For the text-containing cell, return its midpoint in [X, Y] coordinate format. 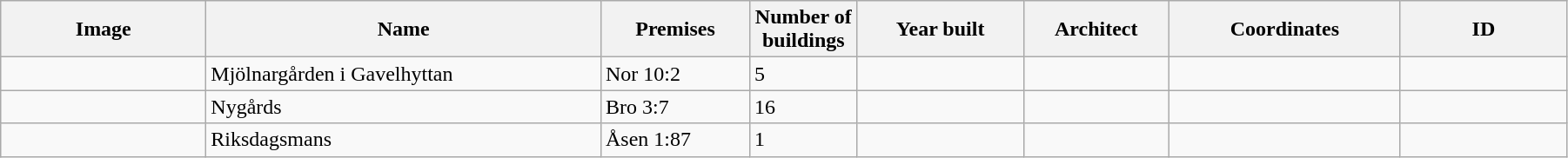
Premises [675, 30]
Architect [1096, 30]
16 [804, 107]
Number ofbuildings [804, 30]
Mjölnargården i Gavelhyttan [404, 74]
Coordinates [1284, 30]
Nygårds [404, 107]
Riksdagsmans [404, 140]
ID [1483, 30]
Image [104, 30]
Åsen 1:87 [675, 140]
Name [404, 30]
5 [804, 74]
Nor 10:2 [675, 74]
1 [804, 140]
Year built [940, 30]
Bro 3:7 [675, 107]
